Pinpoint the cell where the given text exists, returning its [x, y] midpoint coordinate. 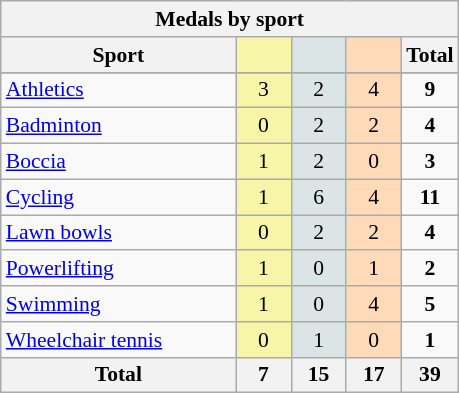
5 [430, 304]
11 [430, 197]
17 [374, 375]
7 [264, 375]
Badminton [118, 126]
15 [318, 375]
9 [430, 90]
Powerlifting [118, 269]
Wheelchair tennis [118, 340]
Cycling [118, 197]
Swimming [118, 304]
Sport [118, 55]
Boccia [118, 162]
Lawn bowls [118, 233]
39 [430, 375]
Athletics [118, 90]
6 [318, 197]
Medals by sport [230, 19]
